Output the (x, y) coordinate of the center of the cell containing the given text.  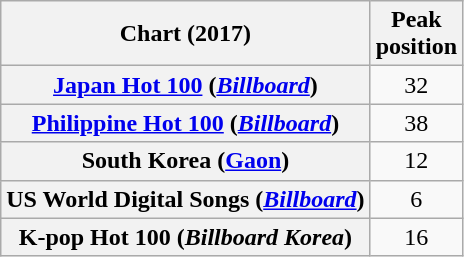
12 (416, 161)
32 (416, 85)
Japan Hot 100 (Billboard) (186, 85)
US World Digital Songs (Billboard) (186, 199)
Peakposition (416, 34)
6 (416, 199)
38 (416, 123)
Philippine Hot 100 (Billboard) (186, 123)
16 (416, 237)
K-pop Hot 100 (Billboard Korea) (186, 237)
Chart (2017) (186, 34)
South Korea (Gaon) (186, 161)
